For the text-containing cell, return its midpoint in (X, Y) coordinate format. 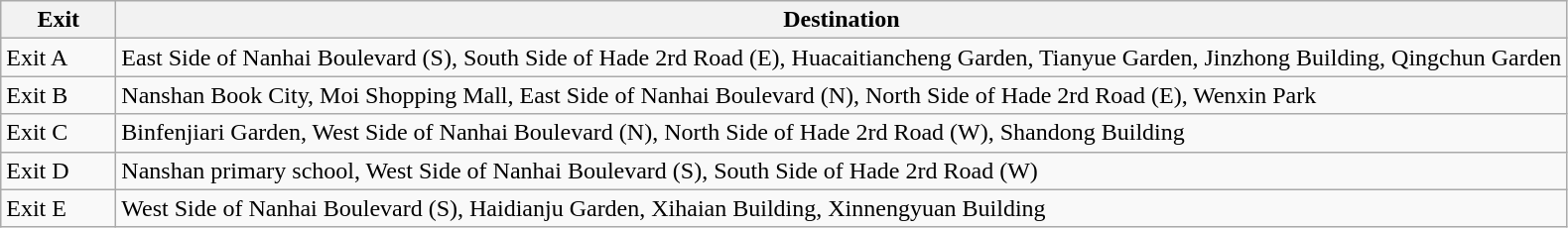
Binfenjiari Garden, West Side of Nanhai Boulevard (N), North Side of Hade 2rd Road (W), Shandong Building (842, 133)
Exit (59, 20)
Nanshan Book City, Moi Shopping Mall, East Side of Nanhai Boulevard (N), North Side of Hade 2rd Road (E), Wenxin Park (842, 95)
Destination (842, 20)
Exit E (59, 208)
Exit B (59, 95)
Exit D (59, 171)
Nanshan primary school, West Side of Nanhai Boulevard (S), South Side of Hade 2rd Road (W) (842, 171)
Exit A (59, 57)
West Side of Nanhai Boulevard (S), Haidianju Garden, Xihaian Building, Xinnengyuan Building (842, 208)
East Side of Nanhai Boulevard (S), South Side of Hade 2rd Road (E), Huacaitiancheng Garden, Tianyue Garden, Jinzhong Building, Qingchun Garden (842, 57)
Exit C (59, 133)
